Return the [X, Y] coordinate for the center point of the cell that contains the specified text.  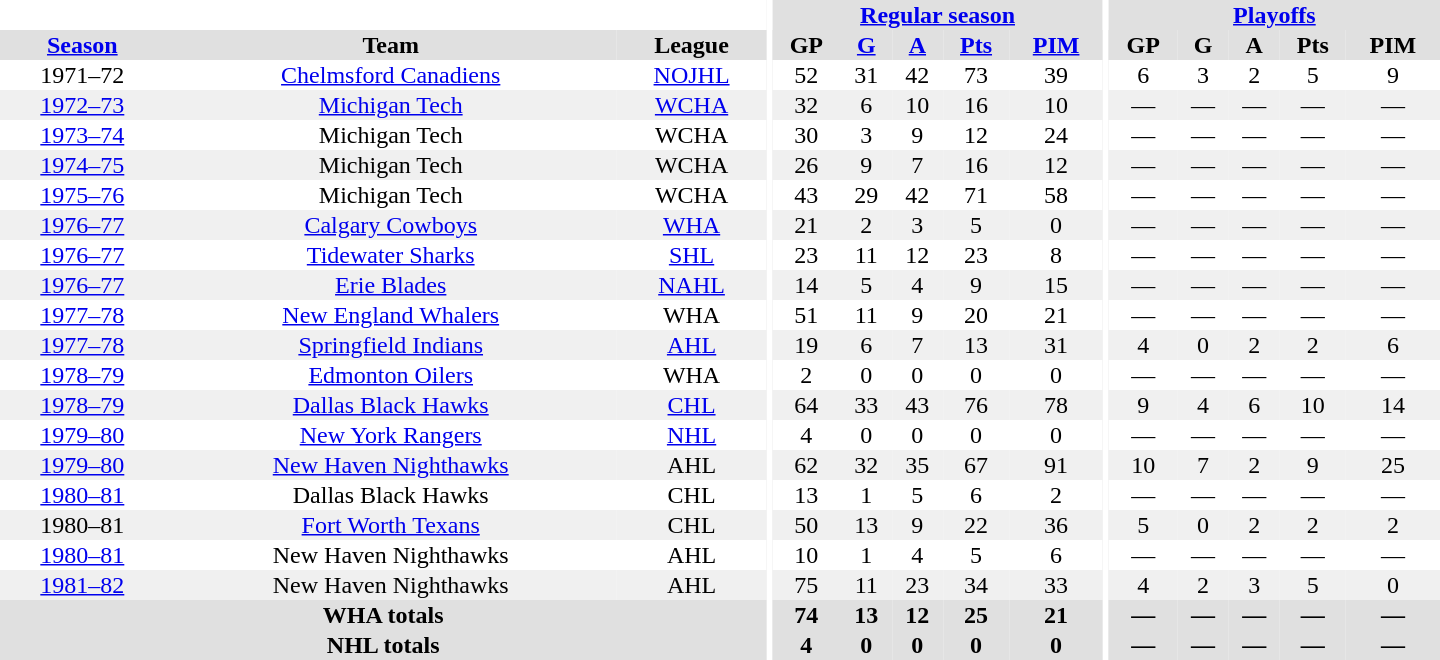
Fort Worth Texans [391, 525]
1974–75 [82, 165]
19 [806, 345]
Team [391, 45]
73 [976, 75]
50 [806, 525]
34 [976, 585]
26 [806, 165]
75 [806, 585]
1971–72 [82, 75]
29 [866, 195]
NHL [692, 435]
36 [1056, 525]
62 [806, 465]
New York Rangers [391, 435]
39 [1056, 75]
Chelmsford Canadiens [391, 75]
22 [976, 525]
Erie Blades [391, 285]
71 [976, 195]
35 [918, 465]
NAHL [692, 285]
76 [976, 405]
30 [806, 135]
67 [976, 465]
Springfield Indians [391, 345]
51 [806, 315]
Tidewater Sharks [391, 255]
Edmonton Oilers [391, 375]
NHL totals [383, 645]
1973–74 [82, 135]
20 [976, 315]
Season [82, 45]
74 [806, 615]
91 [1056, 465]
1975–76 [82, 195]
1972–73 [82, 105]
58 [1056, 195]
Regular season [938, 15]
1981–82 [82, 585]
24 [1056, 135]
8 [1056, 255]
64 [806, 405]
SHL [692, 255]
League [692, 45]
52 [806, 75]
Playoffs [1274, 15]
New England Whalers [391, 315]
Calgary Cowboys [391, 225]
15 [1056, 285]
NOJHL [692, 75]
78 [1056, 405]
WHA totals [383, 615]
